Provide the (x, y) coordinate of the cell's center where the given text is located.  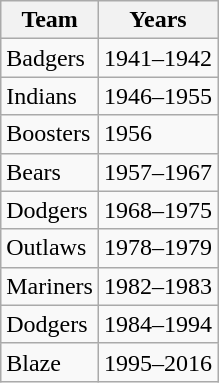
Years (158, 20)
Blaze (50, 362)
1978–1979 (158, 248)
1995–2016 (158, 362)
1968–1975 (158, 210)
Bears (50, 172)
1957–1967 (158, 172)
1956 (158, 134)
1941–1942 (158, 58)
Indians (50, 96)
1946–1955 (158, 96)
Mariners (50, 286)
Badgers (50, 58)
1984–1994 (158, 324)
Team (50, 20)
1982–1983 (158, 286)
Outlaws (50, 248)
Boosters (50, 134)
